Find where the given text appears and provide that cell's center as (x, y) coordinate. 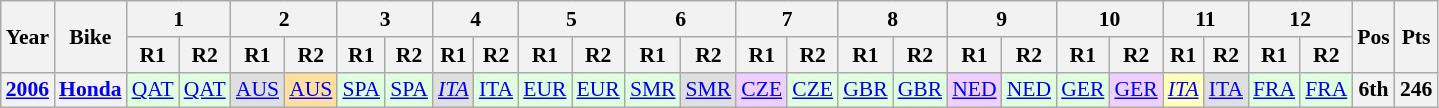
2 (284, 19)
6 (680, 19)
Pos (1374, 36)
Bike (90, 36)
Year (28, 36)
9 (1002, 19)
8 (892, 19)
Pts (1416, 36)
7 (787, 19)
1 (179, 19)
Honda (90, 90)
5 (572, 19)
4 (476, 19)
6th (1374, 90)
10 (1110, 19)
12 (1300, 19)
246 (1416, 90)
11 (1206, 19)
2006 (28, 90)
3 (384, 19)
